Detect which cell encompasses the target text, then output its (X, Y) center coordinate. 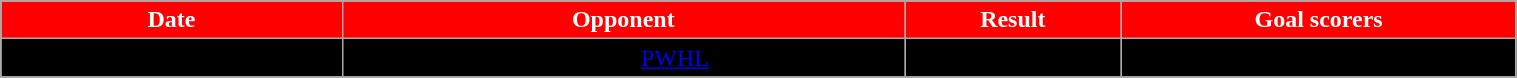
Opponent (623, 20)
Sept. 23/12 (172, 58)
Goal scorers (1318, 20)
Etobicoke (PWHL) (623, 58)
Result (1012, 20)
Date (172, 20)
